Return the (X, Y) coordinate for the center point of the cell that contains the specified text.  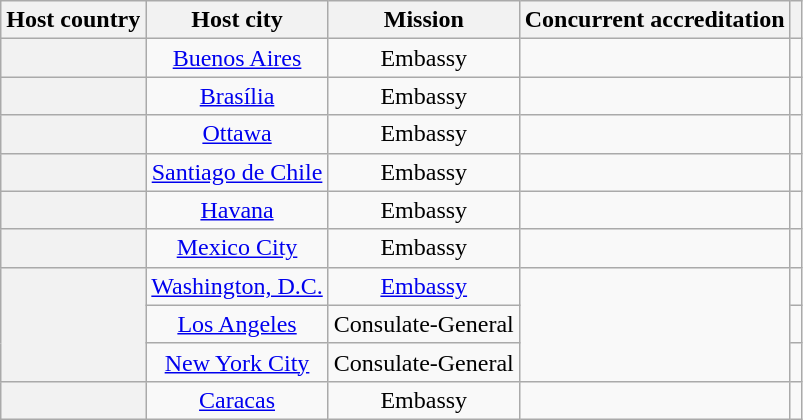
Host country (74, 20)
Washington, D.C. (237, 286)
Mexico City (237, 248)
Buenos Aires (237, 58)
Caracas (237, 400)
Havana (237, 210)
Mission (424, 20)
Ottawa (237, 134)
New York City (237, 362)
Concurrent accreditation (654, 20)
Host city (237, 20)
Los Angeles (237, 324)
Santiago de Chile (237, 172)
Brasília (237, 96)
